Extract the [x, y] coordinate from the center of the cell holding the provided text.  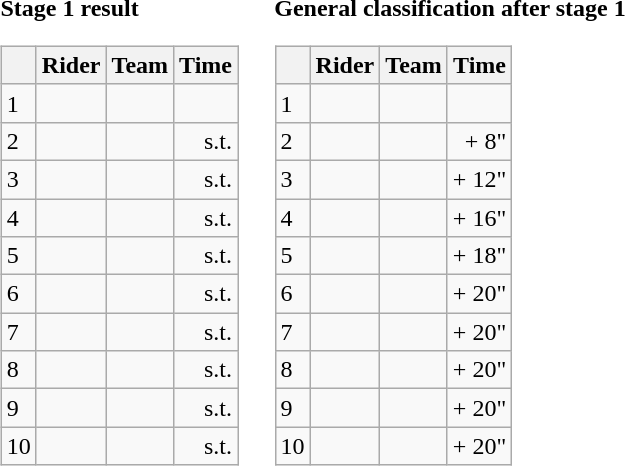
+ 18" [479, 256]
+ 12" [479, 179]
+ 8" [479, 141]
+ 16" [479, 217]
